From the cell containing the given text, extract its center point as [X, Y] coordinate. 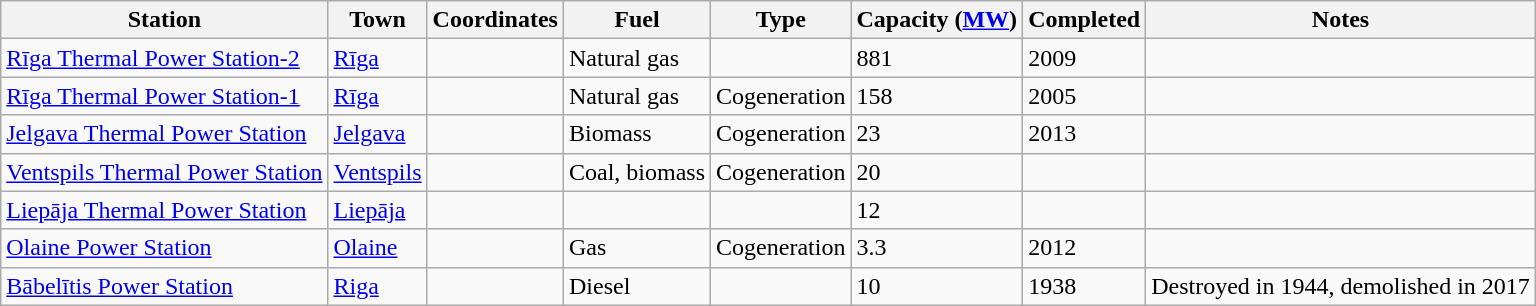
Olaine Power Station [164, 248]
Capacity (MW) [937, 20]
Gas [636, 248]
Coal, biomass [636, 172]
Fuel [636, 20]
10 [937, 286]
2005 [1084, 96]
Liepāja Thermal Power Station [164, 210]
Station [164, 20]
20 [937, 172]
Diesel [636, 286]
Biomass [636, 134]
Riga [378, 286]
1938 [1084, 286]
Bābelītis Power Station [164, 286]
12 [937, 210]
Destroyed in 1944, demolished in 2017 [1341, 286]
Notes [1341, 20]
Rīga Thermal Power Station-2 [164, 58]
3.3 [937, 248]
881 [937, 58]
2012 [1084, 248]
Ventspils Thermal Power Station [164, 172]
Jelgava [378, 134]
Type [781, 20]
Town [378, 20]
Coordinates [495, 20]
Rīga Thermal Power Station-1 [164, 96]
Ventspils [378, 172]
2009 [1084, 58]
Olaine [378, 248]
158 [937, 96]
2013 [1084, 134]
Completed [1084, 20]
Liepāja [378, 210]
23 [937, 134]
Jelgava Thermal Power Station [164, 134]
